Provide the [x, y] coordinate of the cell's center where the given text is located.  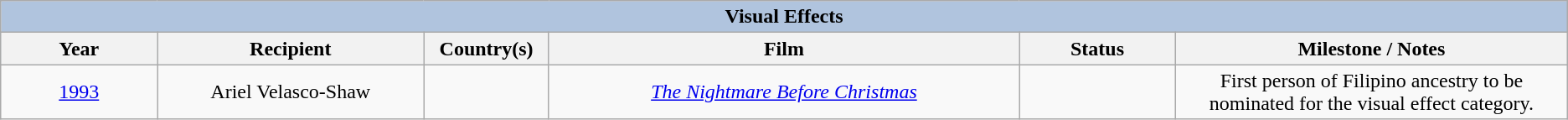
1993 [79, 92]
Year [79, 49]
Film [784, 49]
The Nightmare Before Christmas [784, 92]
Milestone / Notes [1372, 49]
Status [1097, 49]
Visual Effects [784, 17]
Recipient [291, 49]
First person of Filipino ancestry to be nominated for the visual effect category. [1372, 92]
Ariel Velasco-Shaw [291, 92]
Country(s) [487, 49]
